Output the [x, y] coordinate of the center of the cell containing the given text.  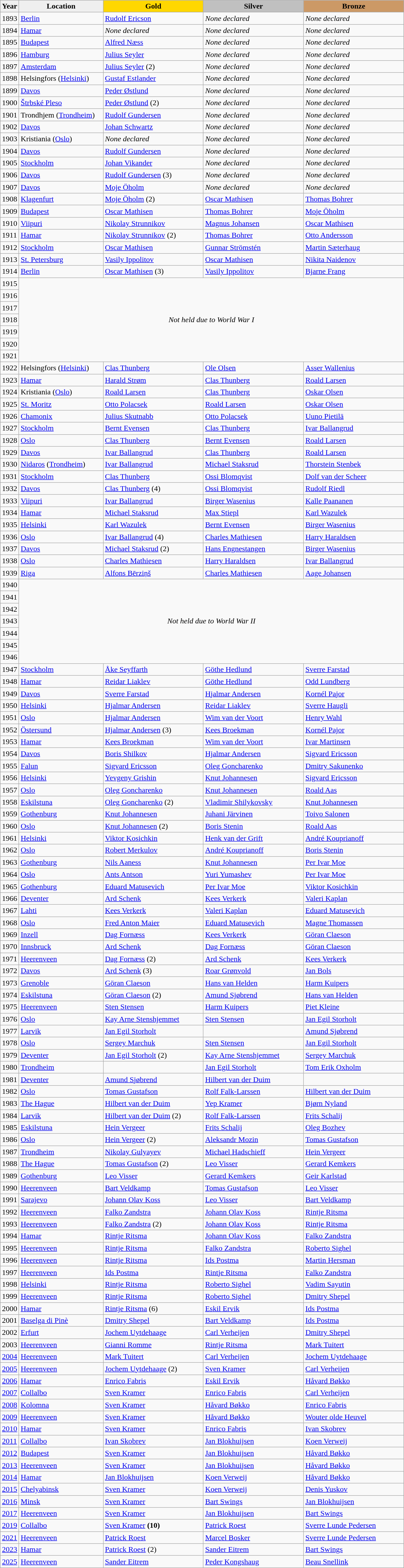
1992 [10, 1212]
Štrbské Pleso [61, 103]
1938 [10, 561]
2003 [10, 1345]
Jan Bols [354, 971]
1987 [10, 1152]
1942 [10, 609]
1900 [10, 103]
Tomas Gustafson (2) [153, 1164]
Bronze [354, 6]
Denis Yuskov [354, 1489]
1910 [10, 223]
Chelyabinsk [61, 1489]
1984 [10, 1115]
1986 [10, 1140]
Chamonix [61, 416]
1977 [10, 1031]
1975 [10, 1007]
Sven Kramer (10) [153, 1526]
Ivar Martinsen [354, 742]
1948 [10, 681]
2017 [10, 1514]
Yevgeny Grishin [153, 778]
Henk van der Grift [253, 838]
1949 [10, 693]
Max Stiepl [253, 513]
1972 [10, 971]
Nikita Naidenov [354, 259]
St. Moritz [61, 404]
2006 [10, 1381]
1915 [10, 284]
Bjørn Nyland [354, 1103]
1982 [10, 1091]
Odd Lundberg [354, 681]
1927 [10, 428]
2012 [10, 1453]
2014 [10, 1477]
Hilbert van der Duim (2) [153, 1115]
1963 [10, 862]
1924 [10, 392]
2016 [10, 1501]
1952 [10, 730]
1993 [10, 1224]
1950 [10, 705]
Julius Seyler [153, 54]
Kalle Paananen [354, 500]
2019 [10, 1526]
1916 [10, 296]
Rudolf Riedl [354, 488]
Beau Snellink [354, 1562]
Falun [61, 766]
2000 [10, 1309]
1894 [10, 30]
1901 [10, 115]
Gunnar Strömstén [253, 247]
Year [10, 6]
Riga [61, 573]
1967 [10, 910]
1919 [10, 332]
Sverre Haugli [354, 705]
1925 [10, 404]
1908 [10, 199]
1990 [10, 1188]
1985 [10, 1128]
1943 [10, 621]
1976 [10, 1019]
Tom Erik Oxholm [354, 1067]
1994 [10, 1236]
Johan Schwartz [153, 127]
Oleg Bozhev [354, 1128]
Innsbruck [61, 947]
Michael Staksrud (2) [153, 549]
1954 [10, 754]
Bjarne Frang [354, 271]
1998 [10, 1284]
Henry Wahl [354, 717]
Asser Wallenius [354, 368]
Robert Merkulov [153, 850]
1965 [10, 886]
1969 [10, 935]
1905 [10, 163]
Vadim Sayutin [354, 1284]
1964 [10, 874]
Oscar Mathisen (3) [153, 271]
Uuno Pietilä [354, 416]
1896 [10, 54]
Michael Hadschieff [253, 1152]
1893 [10, 18]
1923 [10, 380]
2005 [10, 1369]
1951 [10, 717]
Geir Karlstad [354, 1176]
1920 [10, 344]
St. Petersburg [61, 259]
Aleksandr Mozin [253, 1140]
Vladimir Shilykovsky [253, 802]
Nikolay Strunnikov (2) [153, 235]
2015 [10, 1489]
Magnus Johansen [253, 223]
1934 [10, 513]
Julius Seyler (2) [153, 67]
2007 [10, 1393]
1917 [10, 308]
Kolomna [61, 1405]
2009 [10, 1417]
Sarajevo [61, 1200]
1932 [10, 488]
1958 [10, 802]
2004 [10, 1357]
Klagenfurt [61, 199]
Nikolay Gulyayev [153, 1152]
Yuri Yumashev [253, 874]
1956 [10, 778]
Roar Grønvold [253, 971]
Toivo Salonen [354, 814]
1895 [10, 42]
Dmitry Sakunenko [354, 766]
Hjalmar Andersen (3) [153, 730]
Moje Öholm (2) [153, 199]
1904 [10, 151]
1961 [10, 838]
Erfurt [61, 1333]
Nils Aaness [153, 862]
1929 [10, 452]
Magne Thomassen [354, 923]
1939 [10, 573]
1914 [10, 271]
Piet Kleine [354, 1007]
Jochem Uytdehaage (2) [153, 1369]
1944 [10, 633]
Inzell [61, 935]
1957 [10, 790]
1966 [10, 898]
Fred Anton Maier [153, 923]
1960 [10, 826]
1902 [10, 127]
1983 [10, 1103]
1936 [10, 537]
1907 [10, 187]
2011 [10, 1441]
Aage Johansen [354, 573]
Harald Strøm [153, 380]
1968 [10, 923]
Falko Zandstra (2) [153, 1224]
Alfred Næss [153, 42]
Martin Hersman [354, 1260]
1962 [10, 850]
1941 [10, 597]
2021 [10, 1538]
1973 [10, 983]
1959 [10, 814]
1930 [10, 464]
2023 [10, 1550]
Amsterdam [61, 67]
1898 [10, 79]
1926 [10, 416]
Gold [153, 6]
1921 [10, 356]
Not held due to World War II [211, 621]
Lahti [61, 910]
1991 [10, 1200]
2001 [10, 1321]
Hamburg [61, 54]
Gianni Romme [153, 1345]
Dolf van der Scheer [354, 476]
2002 [10, 1333]
1971 [10, 959]
1978 [10, 1043]
Rudolf Ericson [153, 18]
1988 [10, 1164]
1955 [10, 766]
1911 [10, 235]
1999 [10, 1296]
1903 [10, 139]
Rintje Ritsma (6) [153, 1309]
Minsk [61, 1501]
Marcel Bosker [253, 1538]
1940 [10, 585]
1935 [10, 525]
2008 [10, 1405]
Johan Vikander [153, 163]
Grenoble [61, 983]
Otto Andersson [354, 235]
1946 [10, 657]
Ants Antson [153, 874]
Location [61, 6]
Knut Johannesen (2) [153, 826]
Dag Fornæss (2) [153, 959]
Julius Skutnabb [153, 416]
Gustaf Estlander [153, 79]
1933 [10, 500]
1945 [10, 645]
Baselga di Pinè [61, 1321]
1906 [10, 175]
1974 [10, 995]
Nikolay Strunnikov [153, 223]
Thorstein Stenbek [354, 464]
Peder Østlund [153, 91]
Clas Thunberg (4) [153, 488]
Boris Shilkov [153, 754]
1937 [10, 549]
Juhani Järvinen [253, 814]
1979 [10, 1055]
Ivar Ballangrud (4) [153, 537]
Hans Engnestangen [253, 549]
1912 [10, 247]
Östersund [61, 730]
1899 [10, 91]
Alfons Bērziņš [153, 573]
1981 [10, 1079]
Ard Schenk (3) [153, 971]
1970 [10, 947]
2013 [10, 1465]
1918 [10, 320]
1913 [10, 259]
1928 [10, 440]
1995 [10, 1248]
1989 [10, 1176]
1980 [10, 1067]
1996 [10, 1260]
Peder Kongshaug [253, 1562]
Wouter olde Heuvel [354, 1417]
Not held due to World War I [211, 320]
Nidaros (Trondheim) [61, 464]
Peder Østlund (2) [153, 103]
Silver [253, 6]
1897 [10, 67]
Hein Vergeer (2) [153, 1140]
Oleg Goncharenko (2) [153, 802]
1931 [10, 476]
Patrick Roest (2) [153, 1550]
1922 [10, 368]
Yep Kramer [253, 1103]
Trondhjem (Trondheim) [61, 115]
Jan Egil Storholt (2) [153, 1055]
1909 [10, 211]
1997 [10, 1272]
Ole Olsen [253, 368]
Göran Claeson (2) [153, 995]
Martin Sæterhaug [354, 247]
2010 [10, 1429]
1947 [10, 669]
2025 [10, 1562]
1953 [10, 742]
Rudolf Gundersen (3) [153, 175]
Åke Seyffarth [153, 669]
